Scan for the cell matching the given text and deliver its (x, y) coordinate at center. 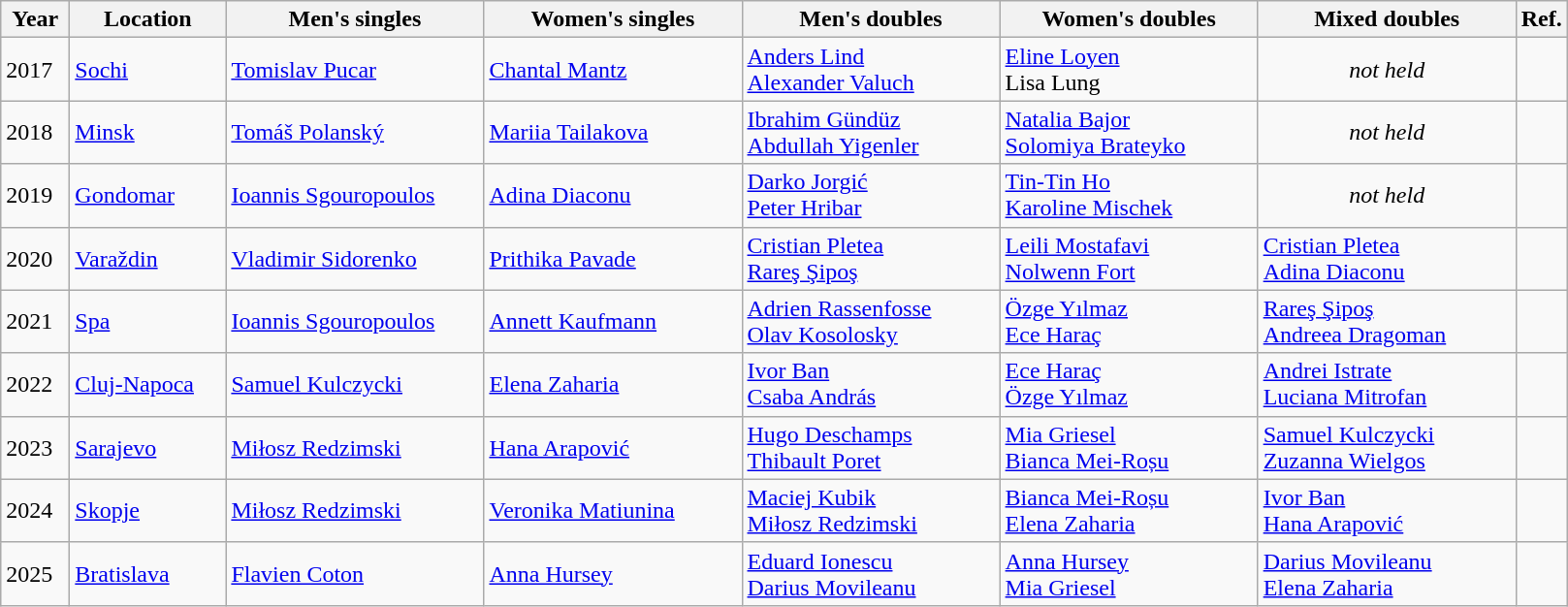
Eduard Ionescu Darius Movileanu (871, 574)
2022 (35, 384)
2020 (35, 258)
2017 (35, 70)
Cristian Pletea Rareş Şipoş (871, 258)
Anna Hursey Mia Griesel (1129, 574)
Adrien Rassenfosse Olav Kosolosky (871, 322)
Gondomar (147, 196)
Eline Loyen Lisa Lung (1129, 70)
Mariia Tailakova (613, 132)
Natalia Bajor Solomiya Brateyko (1129, 132)
Men's singles (355, 19)
Tomislav Pucar (355, 70)
2024 (35, 510)
Veronika Matiunina (613, 510)
Minsk (147, 132)
Varaždin (147, 258)
Anders Lind Alexander Valuch (871, 70)
Flavien Coton (355, 574)
2023 (35, 448)
Women's singles (613, 19)
Bianca Mei-Roșu Elena Zaharia (1129, 510)
Hana Arapović (613, 448)
Darko Jorgić Peter Hribar (871, 196)
Cluj-Napoca (147, 384)
Ivor Ban Csaba András (871, 384)
Cristian Pletea Adina Diaconu (1387, 258)
Samuel Kulczycki (355, 384)
Andrei Istrate Luciana Mitrofan (1387, 384)
Men's doubles (871, 19)
Darius Movileanu Elena Zaharia (1387, 574)
Maciej Kubik Miłosz Redzimski (871, 510)
Özge Yılmaz Ece Haraç (1129, 322)
Leili Mostafavi Nolwenn Fort (1129, 258)
Vladimir Sidorenko (355, 258)
Tomáš Polanský (355, 132)
Hugo Deschamps Thibault Poret (871, 448)
Samuel Kulczycki Zuzanna Wielgos (1387, 448)
Mia Griesel Bianca Mei-Roșu (1129, 448)
Location (147, 19)
Skopje (147, 510)
2018 (35, 132)
Anna Hursey (613, 574)
Ibrahim Gündüz Abdullah Yigenler (871, 132)
Annett Kaufmann (613, 322)
Rareş Şipoş Andreea Dragoman (1387, 322)
Bratislava (147, 574)
Sochi (147, 70)
2019 (35, 196)
Ivor Ban Hana Arapović (1387, 510)
Prithika Pavade (613, 258)
Ref. (1542, 19)
Mixed doubles (1387, 19)
Ece Haraç Özge Yılmaz (1129, 384)
2021 (35, 322)
Sarajevo (147, 448)
Elena Zaharia (613, 384)
Spa (147, 322)
Adina Diaconu (613, 196)
Chantal Mantz (613, 70)
Year (35, 19)
2025 (35, 574)
Women's doubles (1129, 19)
Tin-Tin Ho Karoline Mischek (1129, 196)
